Provide the (X, Y) coordinate of the cell's center where the given text is located.  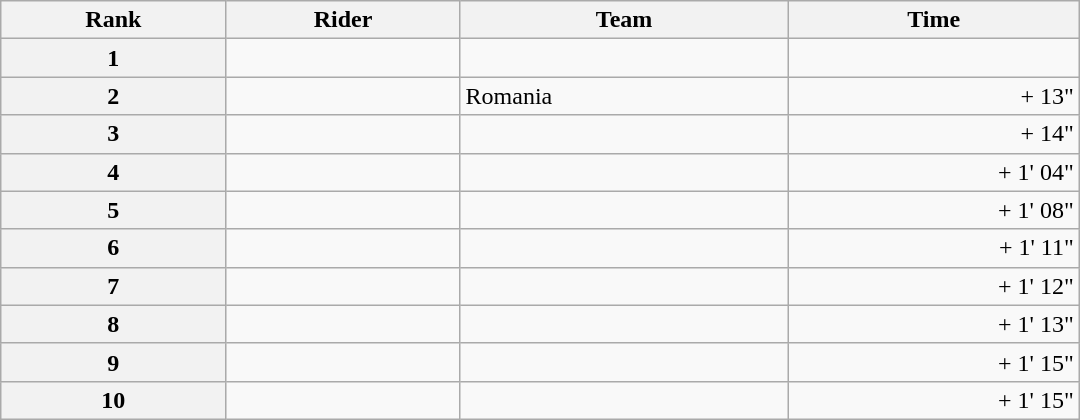
+ 1' 12" (934, 286)
Time (934, 20)
Romania (624, 96)
+ 13" (934, 96)
+ 1' 08" (934, 210)
Team (624, 20)
+ 1' 13" (934, 324)
1 (114, 58)
5 (114, 210)
3 (114, 134)
6 (114, 248)
2 (114, 96)
10 (114, 400)
Rider (343, 20)
9 (114, 362)
+ 1' 04" (934, 172)
+ 14" (934, 134)
7 (114, 286)
+ 1' 11" (934, 248)
Rank (114, 20)
8 (114, 324)
4 (114, 172)
